Search for the cell housing the specified text and yield its (X, Y) center coordinate. 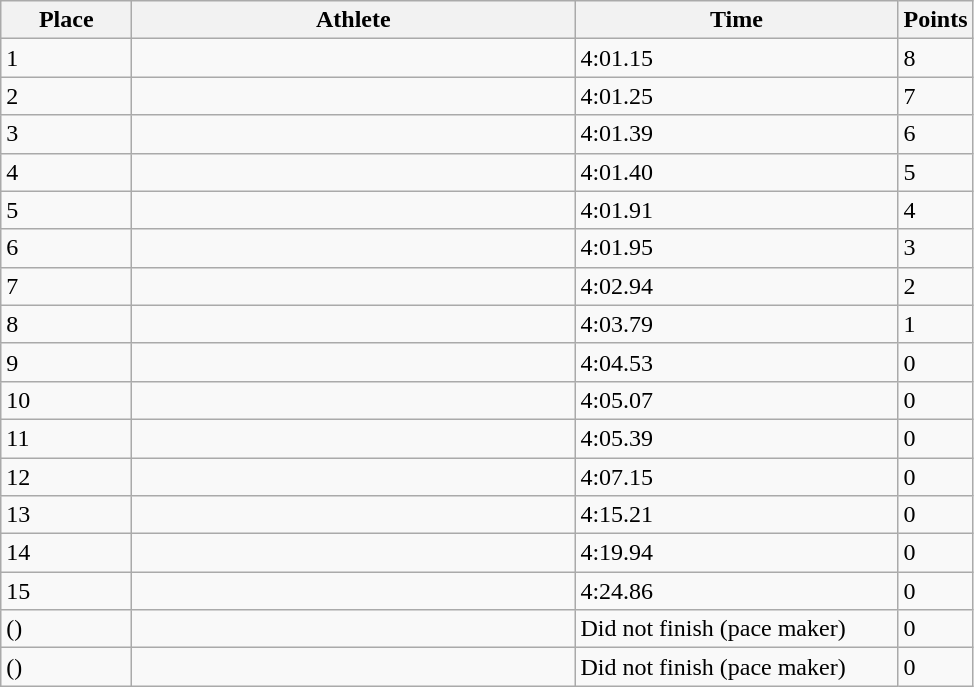
4:01.39 (736, 134)
4:07.15 (736, 477)
Time (736, 20)
4:04.53 (736, 362)
4:02.94 (736, 286)
12 (66, 477)
Place (66, 20)
Athlete (354, 20)
9 (66, 362)
15 (66, 591)
4:01.95 (736, 248)
14 (66, 553)
13 (66, 515)
11 (66, 438)
4:01.15 (736, 58)
4:01.91 (736, 210)
4:05.39 (736, 438)
4:24.86 (736, 591)
4:05.07 (736, 400)
4:19.94 (736, 553)
Points (936, 20)
4:15.21 (736, 515)
4:03.79 (736, 324)
4:01.25 (736, 96)
4:01.40 (736, 172)
10 (66, 400)
